Provide the (X, Y) coordinate of the cell's center where the given text is located.  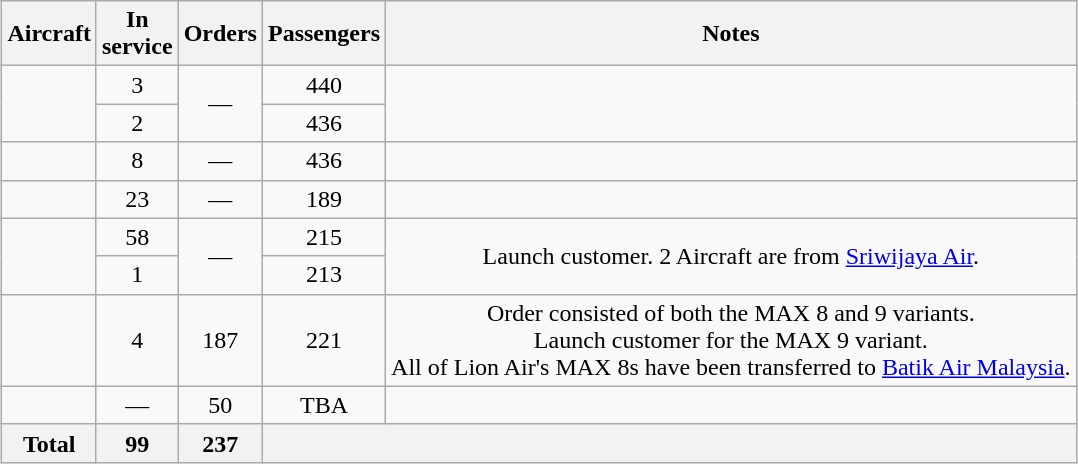
99 (137, 443)
440 (324, 85)
Passengers (324, 34)
Aircraft (50, 34)
In service (137, 34)
Launch customer. 2 Aircraft are from Sriwijaya Air. (732, 256)
189 (324, 199)
8 (137, 161)
215 (324, 237)
187 (220, 340)
50 (220, 405)
Notes (732, 34)
23 (137, 199)
221 (324, 340)
3 (137, 85)
TBA (324, 405)
4 (137, 340)
213 (324, 275)
58 (137, 237)
Orders (220, 34)
Total (50, 443)
1 (137, 275)
237 (220, 443)
2 (137, 123)
